Return the (X, Y) coordinate for the center point of the cell that contains the specified text.  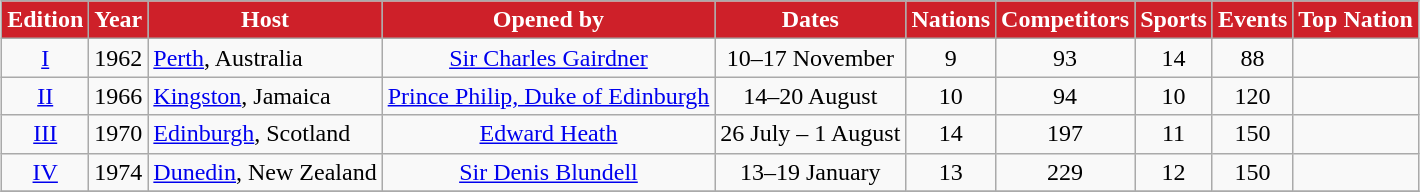
Year (118, 20)
I (46, 58)
Sir Charles Gairdner (548, 58)
Sports (1174, 20)
Opened by (548, 20)
13 (951, 172)
Dunedin, New Zealand (265, 172)
120 (1252, 96)
93 (1066, 58)
Edward Heath (548, 134)
1962 (118, 58)
Edinburgh, Scotland (265, 134)
1974 (118, 172)
14–20 August (810, 96)
Dates (810, 20)
197 (1066, 134)
III (46, 134)
11 (1174, 134)
9 (951, 58)
12 (1174, 172)
88 (1252, 58)
Perth, Australia (265, 58)
1970 (118, 134)
Events (1252, 20)
10–17 November (810, 58)
Kingston, Jamaica (265, 96)
II (46, 96)
Host (265, 20)
229 (1066, 172)
IV (46, 172)
Nations (951, 20)
Sir Denis Blundell (548, 172)
Top Nation (1356, 20)
13–19 January (810, 172)
26 July – 1 August (810, 134)
Prince Philip, Duke of Edinburgh (548, 96)
Edition (46, 20)
Competitors (1066, 20)
94 (1066, 96)
1966 (118, 96)
